Identify which cell holds the provided text, then report its (X, Y) central coordinate. 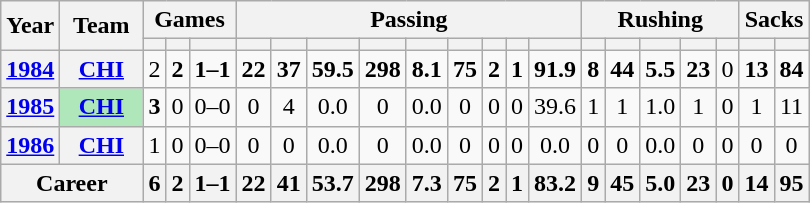
95 (792, 183)
8.1 (426, 69)
7.3 (426, 183)
1984 (30, 69)
Rushing (660, 20)
Games (190, 20)
Team (102, 26)
Passing (409, 20)
5.5 (660, 69)
6 (154, 183)
11 (792, 107)
83.2 (556, 183)
91.9 (556, 69)
37 (288, 69)
39.6 (556, 107)
Career (72, 183)
4 (288, 107)
14 (756, 183)
45 (622, 183)
9 (594, 183)
13 (756, 69)
1.0 (660, 107)
41 (288, 183)
5.0 (660, 183)
Year (30, 26)
84 (792, 69)
1985 (30, 107)
53.7 (332, 183)
Sacks (774, 20)
3 (154, 107)
44 (622, 69)
59.5 (332, 69)
8 (594, 69)
1986 (30, 145)
